Locate the cell with the specified text and output its (x, y) center coordinate. 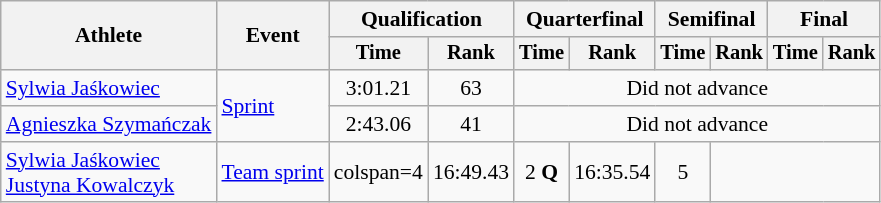
Semifinal (711, 19)
2 Q (542, 172)
Sprint (272, 106)
Agnieszka Szymańczak (109, 124)
Team sprint (272, 172)
Qualification (422, 19)
Event (272, 36)
2:43.06 (378, 124)
63 (471, 88)
16:49.43 (471, 172)
41 (471, 124)
Athlete (109, 36)
Sylwia Jaśkowiec (109, 88)
5 (682, 172)
Final (824, 19)
16:35.54 (612, 172)
3:01.21 (378, 88)
Quarterfinal (584, 19)
colspan=4 (378, 172)
Sylwia JaśkowiecJustyna Kowalczyk (109, 172)
